Identify which cell holds the provided text, then report its (X, Y) central coordinate. 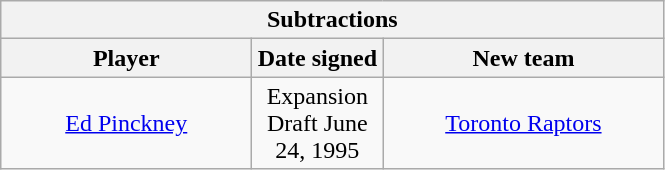
Subtractions (332, 20)
Expansion Draft June 24, 1995 (318, 123)
Toronto Raptors (524, 123)
New team (524, 58)
Player (126, 58)
Ed Pinckney (126, 123)
Date signed (318, 58)
